For the text-containing cell, return its midpoint in (x, y) coordinate format. 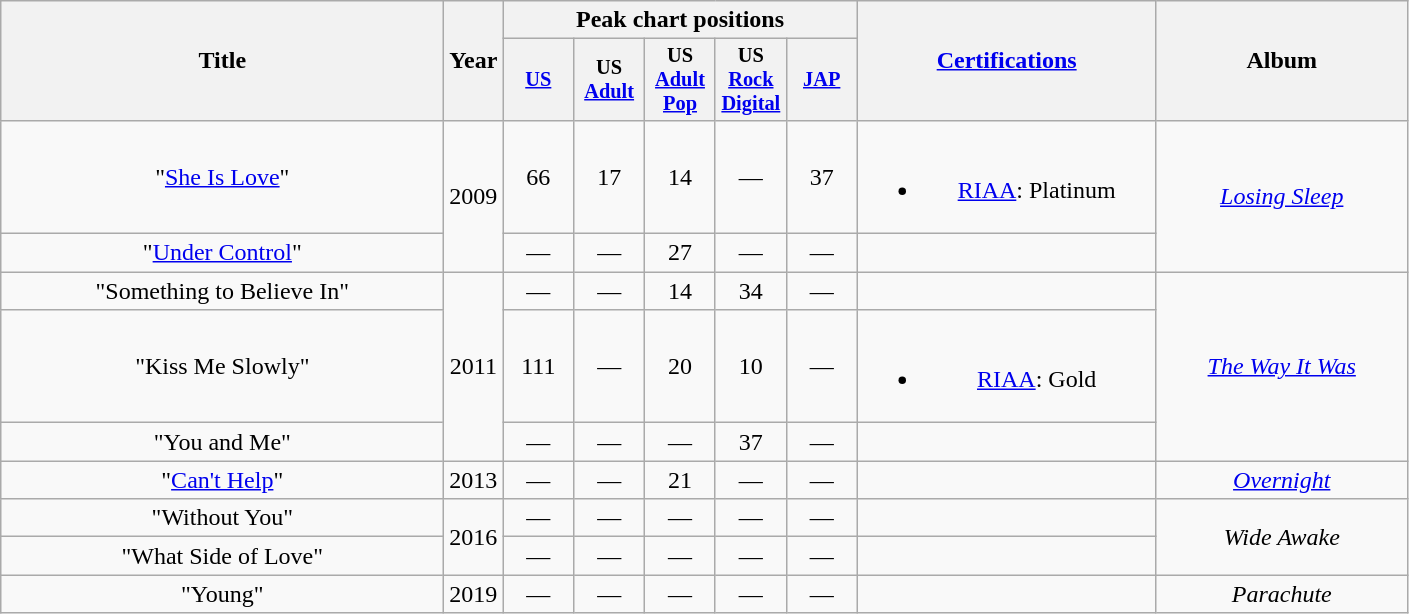
Peak chart positions (680, 20)
Title (222, 61)
"Under Control" (222, 253)
Wide Awake (1282, 537)
Parachute (1282, 594)
"Kiss Me Slowly" (222, 366)
27 (680, 253)
Losing Sleep (1282, 196)
34 (750, 291)
Album (1282, 61)
"Young" (222, 594)
66 (538, 176)
USAdult (610, 80)
17 (610, 176)
10 (750, 366)
"You and Me" (222, 442)
"Without You" (222, 518)
Year (474, 61)
2011 (474, 366)
JAP (822, 80)
2016 (474, 537)
111 (538, 366)
2019 (474, 594)
Certifications (1006, 61)
"Something to Believe In" (222, 291)
USAdult Pop (680, 80)
Overnight (1282, 480)
RIAA: Platinum (1006, 176)
"She Is Love" (222, 176)
US (538, 80)
RIAA: Gold (1006, 366)
2013 (474, 480)
2009 (474, 196)
"Can't Help" (222, 480)
21 (680, 480)
20 (680, 366)
USRock Digital (750, 80)
The Way It Was (1282, 366)
"What Side of Love" (222, 556)
